From the cell containing the given text, extract its center point as [X, Y] coordinate. 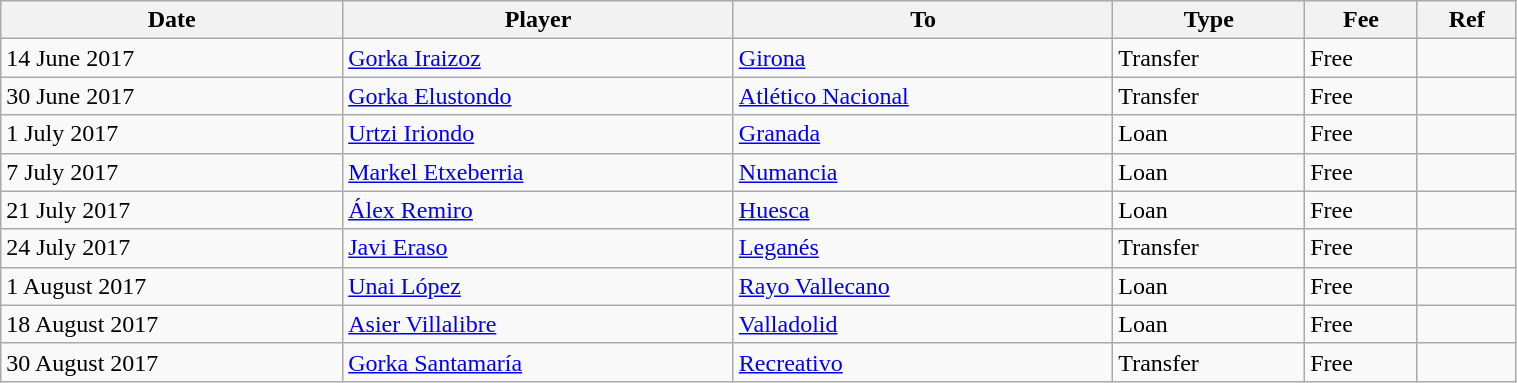
30 June 2017 [172, 96]
14 June 2017 [172, 58]
Rayo Vallecano [923, 286]
Asier Villalibre [538, 324]
Valladolid [923, 324]
30 August 2017 [172, 362]
Unai López [538, 286]
Huesca [923, 210]
18 August 2017 [172, 324]
Gorka Elustondo [538, 96]
21 July 2017 [172, 210]
Álex Remiro [538, 210]
Urtzi Iriondo [538, 134]
Recreativo [923, 362]
Fee [1362, 20]
24 July 2017 [172, 248]
Granada [923, 134]
7 July 2017 [172, 172]
Date [172, 20]
Gorka Santamaría [538, 362]
Gorka Iraizoz [538, 58]
1 August 2017 [172, 286]
Numancia [923, 172]
Atlético Nacional [923, 96]
Javi Eraso [538, 248]
Markel Etxeberria [538, 172]
Ref [1466, 20]
Girona [923, 58]
Type [1209, 20]
Player [538, 20]
1 July 2017 [172, 134]
To [923, 20]
Leganés [923, 248]
